Pinpoint the cell where the given text exists, returning its [X, Y] midpoint coordinate. 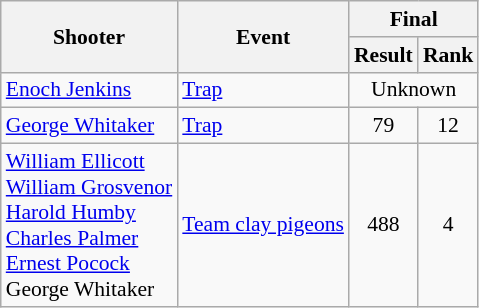
Rank [448, 55]
12 [448, 126]
William Ellicott William Grosvenor Harold Humby Charles Palmer Ernest Pocock George Whitaker [90, 226]
Unknown [414, 90]
Result [384, 55]
Team clay pigeons [263, 226]
George Whitaker [90, 126]
488 [384, 226]
Event [263, 36]
Shooter [90, 36]
Enoch Jenkins [90, 90]
Final [414, 19]
4 [448, 226]
79 [384, 126]
